Provide the (x, y) coordinate of the cell's center where the given text is located.  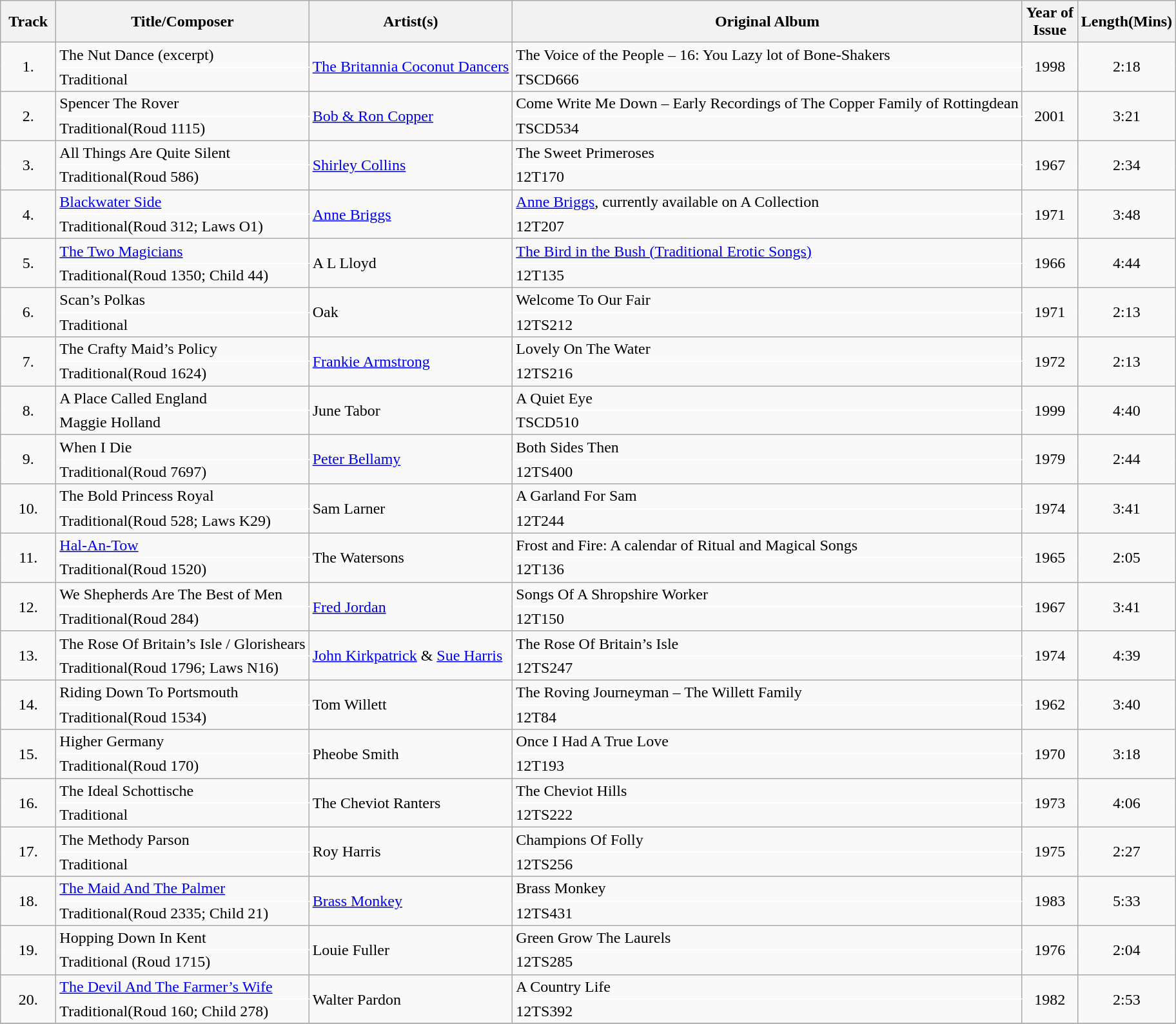
20. (28, 999)
The Cheviot Ranters (411, 803)
2:44 (1126, 459)
1998 (1050, 67)
Traditional (Roud 1715) (182, 962)
12TS247 (767, 668)
Spencer The Rover (182, 104)
The Sweet Primeroses (767, 153)
TSCD534 (767, 128)
The Nut Dance (excerpt) (182, 55)
Songs Of A Shropshire Worker (767, 594)
The Rose Of Britain’s Isle / Glorishears (182, 643)
The Voice of the People – 16: You Lazy lot of Bone-Shakers (767, 55)
1970 (1050, 754)
12TS256 (767, 864)
12TS285 (767, 962)
12T170 (767, 177)
1999 (1050, 411)
Frankie Armstrong (411, 362)
Title/Composer (182, 22)
Traditional(Roud 160; Child 278) (182, 1011)
The Methody Parson (182, 840)
Louie Fuller (411, 950)
The Roving Journeyman – The Willett Family (767, 692)
1979 (1050, 459)
Traditional(Roud 170) (182, 766)
Walter Pardon (411, 999)
1983 (1050, 901)
1. (28, 67)
Original Album (767, 22)
All Things Are Quite Silent (182, 153)
12T193 (767, 766)
Oak (411, 312)
1962 (1050, 704)
The Devil And The Farmer’s Wife (182, 987)
Traditional(Roud 1350; Child 44) (182, 275)
7. (28, 362)
2:05 (1126, 557)
Traditional(Roud 1520) (182, 570)
12TS212 (767, 324)
12TS400 (767, 472)
4:44 (1126, 263)
Artist(s) (411, 22)
Shirley Collins (411, 165)
2:27 (1126, 852)
4:40 (1126, 411)
The Maid And The Palmer (182, 889)
12T244 (767, 521)
Length(Mins) (1126, 22)
The Bird in the Bush (Traditional Erotic Songs) (767, 251)
Traditional(Roud 2335; Child 21) (182, 913)
Traditional(Roud 1115) (182, 128)
Traditional(Roud 1796; Laws N16) (182, 668)
13. (28, 655)
12TS431 (767, 913)
5. (28, 263)
Bob & Ron Copper (411, 116)
3:18 (1126, 754)
Hopping Down In Kent (182, 938)
Anne Briggs (411, 214)
Champions Of Folly (767, 840)
1973 (1050, 803)
Frost and Fire: A calendar of Ritual and Magical Songs (767, 545)
6. (28, 312)
10. (28, 508)
2:34 (1126, 165)
12T84 (767, 717)
The Cheviot Hills (767, 791)
12TS216 (767, 374)
Green Grow The Laurels (767, 938)
Year of Issue (1050, 22)
Sam Larner (411, 508)
When I Die (182, 447)
Traditional(Roud 312; Laws O1) (182, 226)
1982 (1050, 999)
3. (28, 165)
3:40 (1126, 704)
1972 (1050, 362)
15. (28, 754)
1975 (1050, 852)
The Two Magicians (182, 251)
TSCD510 (767, 423)
Both Sides Then (767, 447)
18. (28, 901)
12TS222 (767, 815)
TSCD666 (767, 79)
2001 (1050, 116)
12. (28, 606)
Tom Willett (411, 704)
A L Lloyd (411, 263)
Scan’s Polkas (182, 300)
The Britannia Coconut Dancers (411, 67)
8. (28, 411)
Maggie Holland (182, 423)
2:18 (1126, 67)
Riding Down To Portsmouth (182, 692)
3:21 (1126, 116)
Once I Had A True Love (767, 742)
2:53 (1126, 999)
19. (28, 950)
A Garland For Sam (767, 496)
Anne Briggs, currently available on A Collection (767, 202)
1976 (1050, 950)
Fred Jordan (411, 606)
The Ideal Schottische (182, 791)
John Kirkpatrick & Sue Harris (411, 655)
12TS392 (767, 1011)
1966 (1050, 263)
The Crafty Maid’s Policy (182, 349)
11. (28, 557)
Traditional(Roud 1534) (182, 717)
1965 (1050, 557)
June Tabor (411, 411)
4:06 (1126, 803)
5:33 (1126, 901)
A Quiet Eye (767, 398)
Lovely On The Water (767, 349)
2. (28, 116)
We Shepherds Are The Best of Men (182, 594)
17. (28, 852)
Track (28, 22)
9. (28, 459)
Roy Harris (411, 852)
Come Write Me Down – Early Recordings of The Copper Family of Rottingdean (767, 104)
3:48 (1126, 214)
Peter Bellamy (411, 459)
Higher Germany (182, 742)
12T136 (767, 570)
Hal-An-Tow (182, 545)
Traditional(Roud 284) (182, 619)
A Country Life (767, 987)
A Place Called England (182, 398)
The Rose Of Britain’s Isle (767, 643)
Blackwater Side (182, 202)
4:39 (1126, 655)
The Bold Princess Royal (182, 496)
16. (28, 803)
Traditional(Roud 586) (182, 177)
Traditional(Roud 528; Laws K29) (182, 521)
Traditional(Roud 1624) (182, 374)
12T207 (767, 226)
Traditional(Roud 7697) (182, 472)
12T150 (767, 619)
Pheobe Smith (411, 754)
Welcome To Our Fair (767, 300)
2:04 (1126, 950)
The Watersons (411, 557)
14. (28, 704)
12T135 (767, 275)
4. (28, 214)
